Scan for the cell matching the given text and deliver its (x, y) coordinate at center. 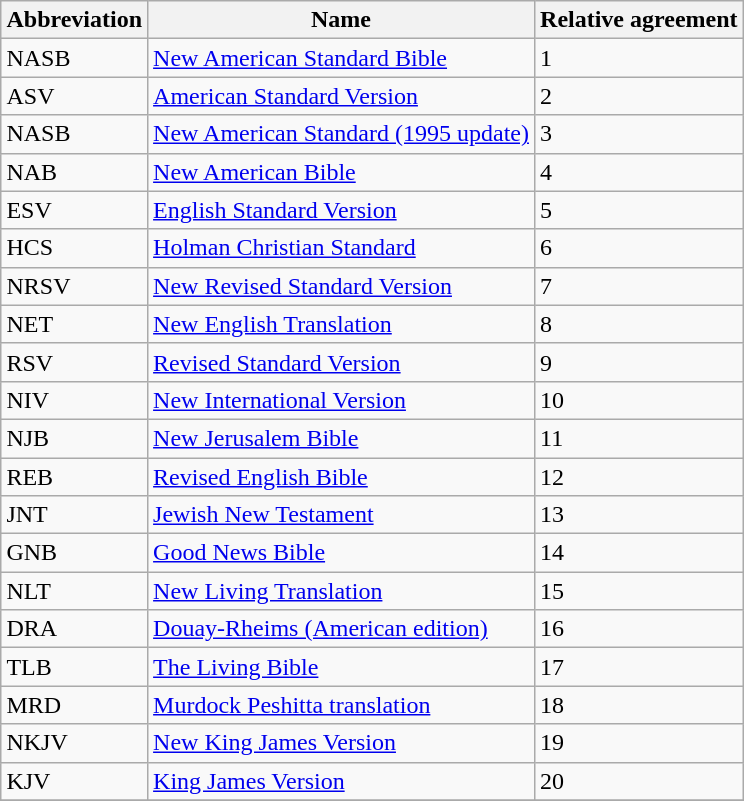
New Jerusalem Bible (342, 438)
2 (640, 96)
DRA (74, 629)
5 (640, 210)
New International Version (342, 400)
New American Standard (1995 update) (342, 134)
Revised Standard Version (342, 362)
The Living Bible (342, 667)
RSV (74, 362)
11 (640, 438)
Douay-Rheims (American edition) (342, 629)
20 (640, 781)
KJV (74, 781)
9 (640, 362)
Holman Christian Standard (342, 248)
Good News Bible (342, 553)
18 (640, 705)
6 (640, 248)
HCS (74, 248)
New American Standard Bible (342, 58)
Relative agreement (640, 20)
1 (640, 58)
Revised English Bible (342, 477)
TLB (74, 667)
New King James Version (342, 743)
New American Bible (342, 172)
King James Version (342, 781)
MRD (74, 705)
3 (640, 134)
Abbreviation (74, 20)
12 (640, 477)
Jewish New Testament (342, 515)
ESV (74, 210)
Name (342, 20)
NAB (74, 172)
NET (74, 324)
7 (640, 286)
GNB (74, 553)
ASV (74, 96)
English Standard Version (342, 210)
American Standard Version (342, 96)
JNT (74, 515)
10 (640, 400)
19 (640, 743)
New Revised Standard Version (342, 286)
14 (640, 553)
15 (640, 591)
REB (74, 477)
New English Translation (342, 324)
New Living Translation (342, 591)
Murdock Peshitta translation (342, 705)
NLT (74, 591)
NKJV (74, 743)
NIV (74, 400)
8 (640, 324)
17 (640, 667)
16 (640, 629)
4 (640, 172)
NRSV (74, 286)
NJB (74, 438)
13 (640, 515)
